Return the [x, y] coordinate for the center point of the cell that contains the specified text.  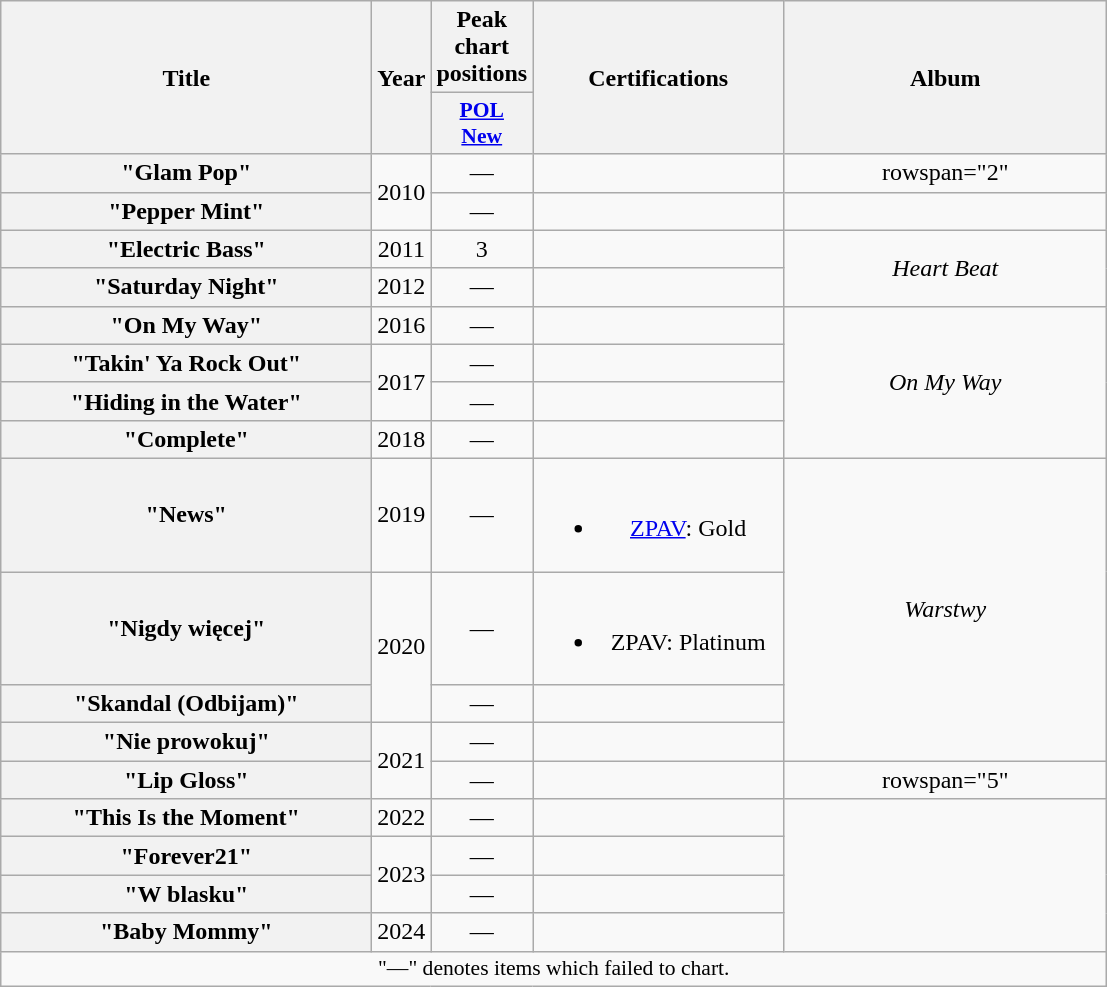
On My Way [946, 382]
"Skandal (Odbijam)" [186, 704]
2012 [402, 287]
3 [482, 249]
"Electric Bass" [186, 249]
rowspan="2" [946, 173]
"Forever21" [186, 856]
ZPAV: Gold [658, 514]
2020 [402, 648]
"Lip Gloss" [186, 780]
"On My Way" [186, 325]
"Takin' Ya Rock Out" [186, 363]
"Saturday Night" [186, 287]
2024 [402, 932]
2021 [402, 761]
2017 [402, 382]
"This Is the Moment" [186, 818]
"Nigdy więcej" [186, 628]
"Baby Mommy" [186, 932]
ZPAV: Platinum [658, 628]
Year [402, 78]
"News" [186, 514]
2010 [402, 192]
Peak chart positions [482, 47]
2011 [402, 249]
"Hiding in the Water" [186, 401]
"Glam Pop" [186, 173]
2018 [402, 439]
2022 [402, 818]
Warstwy [946, 609]
"—" denotes items which failed to chart. [554, 969]
"Nie prowokuj" [186, 742]
2023 [402, 875]
Certifications [658, 78]
Album [946, 78]
"Complete" [186, 439]
Title [186, 78]
2019 [402, 514]
Heart Beat [946, 268]
2016 [402, 325]
"W blasku" [186, 894]
"Pepper Mint" [186, 211]
POLNew [482, 124]
rowspan="5" [946, 780]
